Extract the (X, Y) coordinate from the center of the cell holding the provided text.  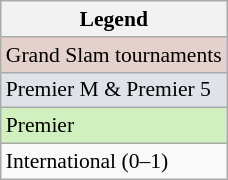
Legend (114, 19)
Grand Slam tournaments (114, 55)
Premier (114, 126)
International (0–1) (114, 162)
Premier M & Premier 5 (114, 90)
